Capture the cell that displays the provided text and extract its [x, y] central coordinate. 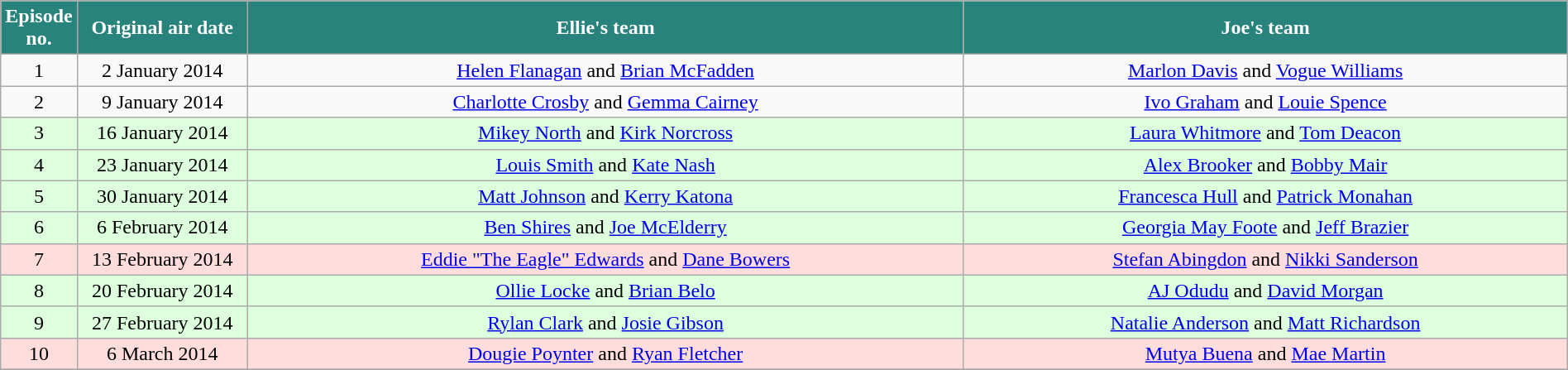
AJ Odudu and David Morgan [1265, 291]
7 [39, 259]
Joe's team [1265, 28]
8 [39, 291]
4 [39, 165]
6 February 2014 [162, 228]
Francesca Hull and Patrick Monahan [1265, 196]
23 January 2014 [162, 165]
Eddie "The Eagle" Edwards and Dane Bowers [605, 259]
2 [39, 102]
6 March 2014 [162, 353]
16 January 2014 [162, 133]
Ellie's team [605, 28]
Alex Brooker and Bobby Mair [1265, 165]
Mikey North and Kirk Norcross [605, 133]
Matt Johnson and Kerry Katona [605, 196]
Episodeno. [39, 28]
Natalie Anderson and Matt Richardson [1265, 322]
Helen Flanagan and Brian McFadden [605, 70]
Rylan Clark and Josie Gibson [605, 322]
Mutya Buena and Mae Martin [1265, 353]
27 February 2014 [162, 322]
Ollie Locke and Brian Belo [605, 291]
Ben Shires and Joe McElderry [605, 228]
Laura Whitmore and Tom Deacon [1265, 133]
20 February 2014 [162, 291]
10 [39, 353]
Marlon Davis and Vogue Williams [1265, 70]
Georgia May Foote and Jeff Brazier [1265, 228]
3 [39, 133]
9 [39, 322]
13 February 2014 [162, 259]
1 [39, 70]
Louis Smith and Kate Nash [605, 165]
Stefan Abingdon and Nikki Sanderson [1265, 259]
2 January 2014 [162, 70]
6 [39, 228]
Dougie Poynter and Ryan Fletcher [605, 353]
30 January 2014 [162, 196]
9 January 2014 [162, 102]
Charlotte Crosby and Gemma Cairney [605, 102]
Original air date [162, 28]
5 [39, 196]
Ivo Graham and Louie Spence [1265, 102]
